For the text-containing cell, return its midpoint in [x, y] coordinate format. 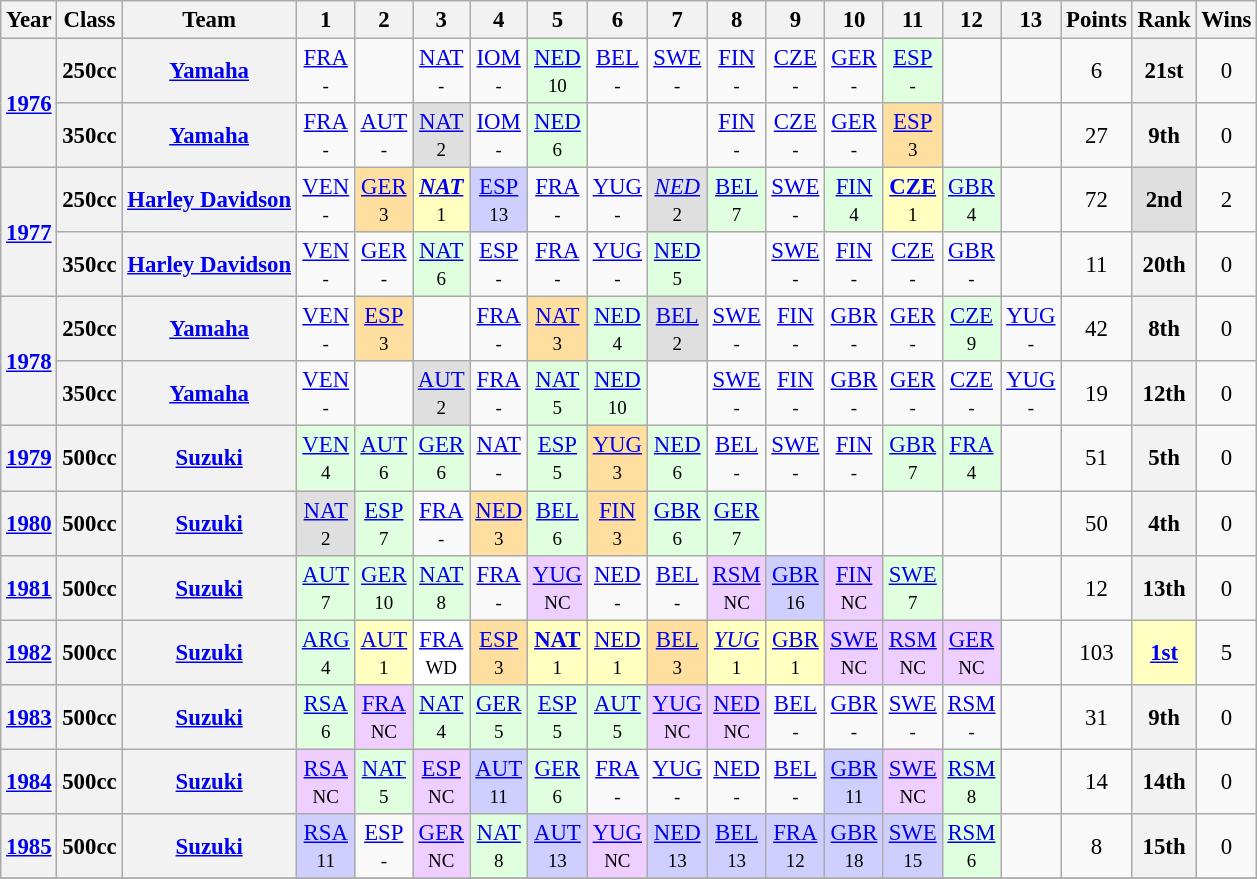
FRA4 [972, 458]
1984 [29, 782]
AUT2 [442, 394]
3 [442, 20]
14 [1096, 782]
NAT3 [557, 330]
27 [1096, 136]
YUG3 [617, 458]
GBR11 [854, 782]
NAT4 [442, 716]
RSA6 [326, 716]
NED3 [498, 524]
CZE9 [972, 330]
AUT5 [617, 716]
ESP13 [498, 200]
BEL7 [736, 200]
13 [1031, 20]
YUG1 [736, 652]
CZE1 [912, 200]
Rank [1164, 20]
SWE15 [912, 846]
GER10 [384, 588]
1985 [29, 846]
NEDNC [736, 716]
RSM8 [972, 782]
Year [29, 20]
13th [1164, 588]
VEN4 [326, 458]
AUT6 [384, 458]
GBR7 [912, 458]
4th [1164, 524]
31 [1096, 716]
Team [210, 20]
FRA12 [796, 846]
9 [796, 20]
1982 [29, 652]
GER7 [736, 524]
NED13 [677, 846]
19 [1096, 394]
AUT7 [326, 588]
NAT6 [442, 264]
1983 [29, 716]
Wins [1226, 20]
NED1 [617, 652]
GBR1 [796, 652]
BEL6 [557, 524]
BEL2 [677, 330]
20th [1164, 264]
1980 [29, 524]
SWE7 [912, 588]
2nd [1164, 200]
AUT11 [498, 782]
ESP7 [384, 524]
FRAWD [442, 652]
GBR4 [972, 200]
BEL13 [736, 846]
BEL3 [677, 652]
51 [1096, 458]
RSA11 [326, 846]
RSM6 [972, 846]
1979 [29, 458]
12th [1164, 394]
AUT- [384, 136]
GBR16 [796, 588]
ESPNC [442, 782]
AUT1 [384, 652]
Points [1096, 20]
FINNC [854, 588]
103 [1096, 652]
1 [326, 20]
NED2 [677, 200]
GBR6 [677, 524]
1977 [29, 232]
GER3 [384, 200]
15th [1164, 846]
72 [1096, 200]
GBR18 [854, 846]
AUT13 [557, 846]
14th [1164, 782]
5th [1164, 458]
4 [498, 20]
GER5 [498, 716]
1976 [29, 104]
10 [854, 20]
RSM- [972, 716]
8th [1164, 330]
ARG4 [326, 652]
FIN3 [617, 524]
1981 [29, 588]
Class [90, 20]
1st [1164, 652]
NED5 [677, 264]
1978 [29, 362]
FIN4 [854, 200]
42 [1096, 330]
50 [1096, 524]
21st [1164, 72]
RSANC [326, 782]
NED4 [617, 330]
7 [677, 20]
FRANC [384, 716]
